Capture the cell that displays the provided text and extract its (x, y) central coordinate. 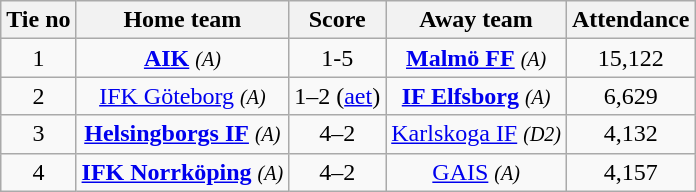
Score (338, 20)
IFK Göteborg (A) (182, 96)
1 (38, 58)
4,157 (631, 172)
AIK (A) (182, 58)
4,132 (631, 134)
Helsingborgs IF (A) (182, 134)
2 (38, 96)
3 (38, 134)
Karlskoga IF (D2) (476, 134)
4 (38, 172)
1–2 (aet) (338, 96)
IF Elfsborg (A) (476, 96)
1-5 (338, 58)
Home team (182, 20)
GAIS (A) (476, 172)
Malmö FF (A) (476, 58)
15,122 (631, 58)
Away team (476, 20)
6,629 (631, 96)
Tie no (38, 20)
IFK Norrköping (A) (182, 172)
Attendance (631, 20)
